Scan for the cell matching the given text and deliver its (X, Y) coordinate at center. 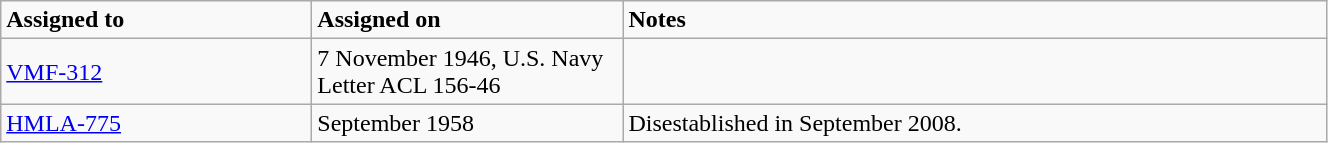
VMF-312 (156, 72)
7 November 1946, U.S. Navy Letter ACL 156-46 (468, 72)
Assigned on (468, 20)
HMLA-775 (156, 123)
Notes (975, 20)
Disestablished in September 2008. (975, 123)
September 1958 (468, 123)
Assigned to (156, 20)
